Find where the given text appears and provide that cell's center as (x, y) coordinate. 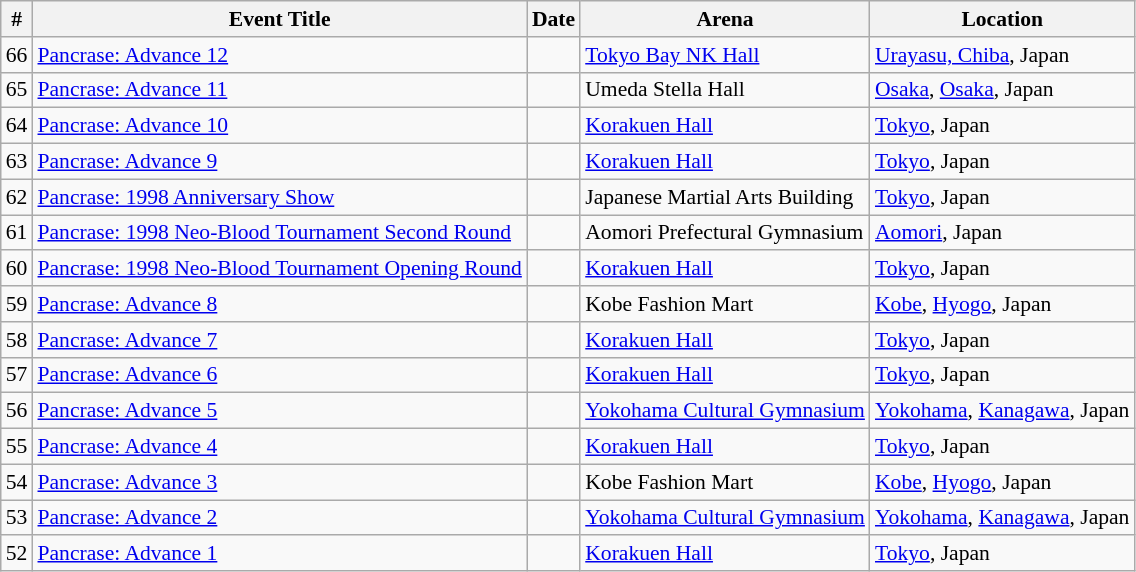
Aomori Prefectural Gymnasium (725, 233)
# (17, 19)
Date (554, 19)
Arena (725, 19)
Pancrase: Advance 6 (279, 375)
Pancrase: Advance 10 (279, 126)
Pancrase: 1998 Neo-Blood Tournament Opening Round (279, 269)
Pancrase: Advance 12 (279, 55)
59 (17, 304)
Pancrase: 1998 Anniversary Show (279, 197)
Pancrase: Advance 8 (279, 304)
Osaka, Osaka, Japan (1002, 90)
64 (17, 126)
Japanese Martial Arts Building (725, 197)
Location (1002, 19)
58 (17, 340)
Urayasu, Chiba, Japan (1002, 55)
52 (17, 554)
Pancrase: Advance 7 (279, 340)
62 (17, 197)
56 (17, 411)
Pancrase: Advance 11 (279, 90)
Pancrase: Advance 4 (279, 447)
53 (17, 518)
65 (17, 90)
Tokyo Bay NK Hall (725, 55)
Pancrase: Advance 2 (279, 518)
63 (17, 162)
54 (17, 482)
66 (17, 55)
Pancrase: Advance 3 (279, 482)
61 (17, 233)
Pancrase: 1998 Neo-Blood Tournament Second Round (279, 233)
Umeda Stella Hall (725, 90)
Event Title (279, 19)
Aomori, Japan (1002, 233)
Pancrase: Advance 9 (279, 162)
60 (17, 269)
Pancrase: Advance 1 (279, 554)
55 (17, 447)
Pancrase: Advance 5 (279, 411)
57 (17, 375)
